Find where the given text appears and provide that cell's center as (X, Y) coordinate. 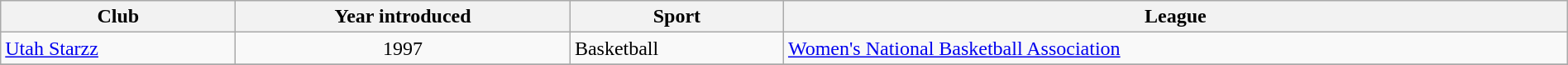
Sport (676, 17)
League (1175, 17)
Women's National Basketball Association (1175, 48)
Year introduced (404, 17)
Club (118, 17)
Basketball (676, 48)
1997 (404, 48)
Utah Starzz (118, 48)
